Detect which cell encompasses the target text, then output its [X, Y] center coordinate. 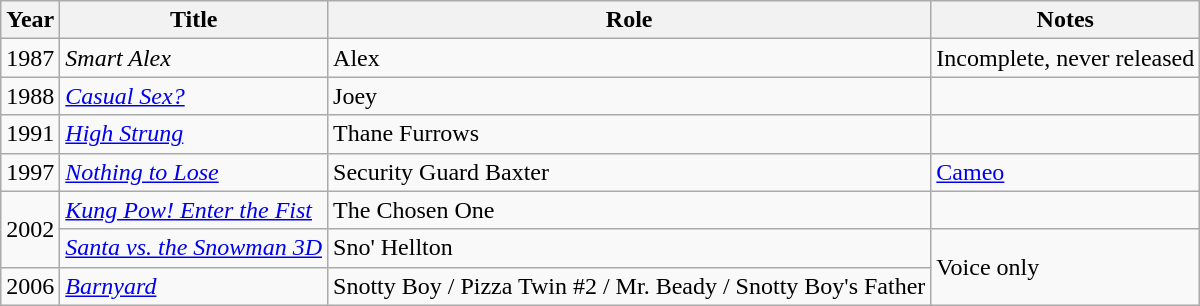
Security Guard Baxter [630, 172]
Incomplete, never released [1066, 58]
High Strung [194, 134]
Casual Sex? [194, 96]
Sno' Hellton [630, 248]
Role [630, 20]
Joey [630, 96]
Nothing to Lose [194, 172]
Kung Pow! Enter the Fist [194, 210]
Snotty Boy / Pizza Twin #2 / Mr. Beady / Snotty Boy's Father [630, 286]
2002 [30, 229]
Thane Furrows [630, 134]
Title [194, 20]
1988 [30, 96]
Cameo [1066, 172]
Santa vs. the Snowman 3D [194, 248]
The Chosen One [630, 210]
1997 [30, 172]
Voice only [1066, 267]
Alex [630, 58]
1987 [30, 58]
Barnyard [194, 286]
2006 [30, 286]
Smart Alex [194, 58]
Notes [1066, 20]
Year [30, 20]
1991 [30, 134]
